Determine the (x, y) coordinate at the center of the cell enclosing the given text.  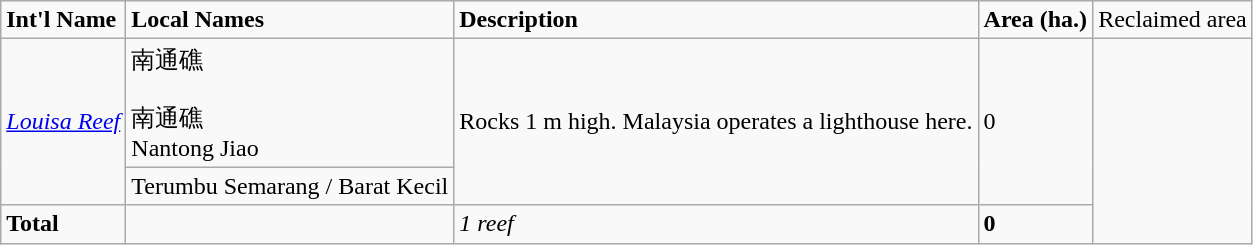
Rocks 1 m high. Malaysia operates a lighthouse here. (716, 122)
Area (ha.) (1036, 20)
1 reef (716, 224)
Louisa Reef (64, 122)
Int'l Name (64, 20)
Terumbu Semarang / Barat Kecil (290, 186)
南通礁 南通礁 Nantong Jiao (290, 103)
Total (64, 224)
Reclaimed area (1173, 20)
Local Names (290, 20)
Description (716, 20)
